Output the [x, y] coordinate of the center of the cell containing the given text.  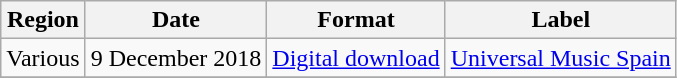
9 December 2018 [176, 58]
Date [176, 20]
Digital download [356, 58]
Universal Music Spain [560, 58]
Label [560, 20]
Various [43, 58]
Format [356, 20]
Region [43, 20]
